Find where the given text appears and provide that cell's center as [X, Y] coordinate. 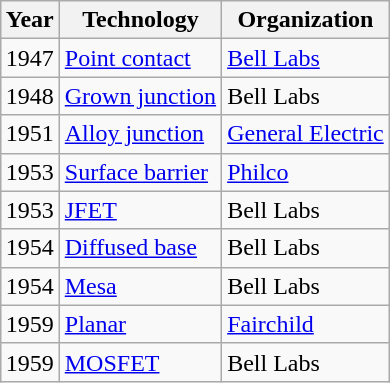
Point contact [140, 58]
Year [30, 20]
Alloy junction [140, 134]
Philco [306, 172]
Mesa [140, 286]
1951 [30, 134]
1948 [30, 96]
JFET [140, 210]
General Electric [306, 134]
Planar [140, 324]
1947 [30, 58]
Diffused base [140, 248]
Fairchild [306, 324]
Technology [140, 20]
Organization [306, 20]
Surface barrier [140, 172]
Grown junction [140, 96]
MOSFET [140, 362]
